Scan for the cell matching the given text and deliver its (x, y) coordinate at center. 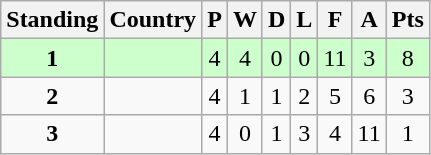
Standing (52, 20)
P (215, 20)
F (335, 20)
D (276, 20)
Pts (408, 20)
A (369, 20)
Country (153, 20)
5 (335, 96)
L (304, 20)
8 (408, 58)
6 (369, 96)
W (244, 20)
